Determine the [X, Y] coordinate at the center of the cell enclosing the given text.  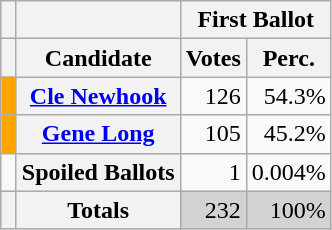
0.004% [288, 172]
1 [213, 172]
100% [288, 210]
45.2% [288, 134]
126 [213, 96]
Spoiled Ballots [98, 172]
First Ballot [256, 20]
232 [213, 210]
105 [213, 134]
Totals [98, 210]
Gene Long [98, 134]
Perc. [288, 58]
Candidate [98, 58]
54.3% [288, 96]
Cle Newhook [98, 96]
Votes [213, 58]
